Scan for the cell matching the given text and deliver its (X, Y) coordinate at center. 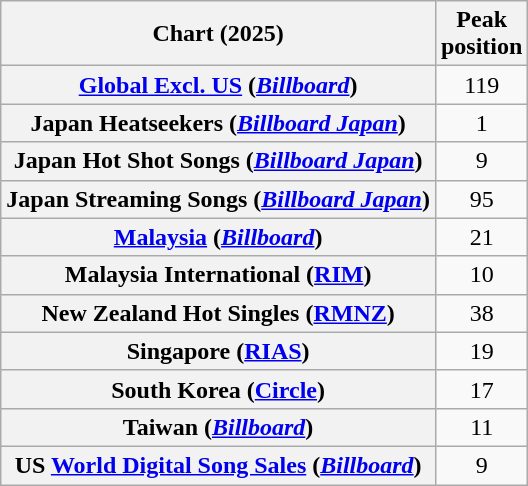
Malaysia (Billboard) (218, 237)
Global Excl. US (Billboard) (218, 85)
South Korea (Circle) (218, 389)
Taiwan (Billboard) (218, 427)
Singapore (RIAS) (218, 351)
10 (481, 275)
Chart (2025) (218, 34)
119 (481, 85)
21 (481, 237)
Peakposition (481, 34)
Japan Streaming Songs (Billboard Japan) (218, 199)
17 (481, 389)
Malaysia International (RIM) (218, 275)
US World Digital Song Sales (Billboard) (218, 465)
New Zealand Hot Singles (RMNZ) (218, 313)
19 (481, 351)
Japan Heatseekers (Billboard Japan) (218, 123)
95 (481, 199)
Japan Hot Shot Songs (Billboard Japan) (218, 161)
38 (481, 313)
1 (481, 123)
11 (481, 427)
